For the text-containing cell, return its midpoint in [x, y] coordinate format. 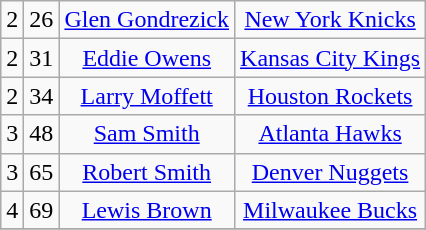
48 [42, 134]
Glen Gondrezick [147, 20]
Larry Moffett [147, 96]
34 [42, 96]
Robert Smith [147, 172]
New York Knicks [330, 20]
Eddie Owens [147, 58]
Atlanta Hawks [330, 134]
Houston Rockets [330, 96]
Kansas City Kings [330, 58]
Denver Nuggets [330, 172]
31 [42, 58]
65 [42, 172]
Lewis Brown [147, 210]
Sam Smith [147, 134]
26 [42, 20]
69 [42, 210]
4 [12, 210]
Milwaukee Bucks [330, 210]
